From the cell containing the given text, extract its center point as [x, y] coordinate. 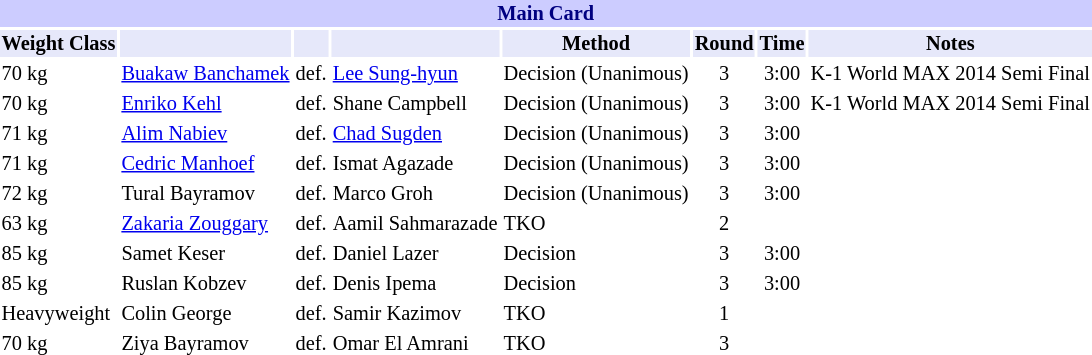
Chad Sugden [415, 134]
Shane Campbell [415, 104]
Notes [950, 44]
Time [782, 44]
Round [724, 44]
Heavyweight [58, 314]
Colin George [206, 314]
Cedric Manhoef [206, 164]
Samir Kazimov [415, 314]
Buakaw Banchamek [206, 74]
Daniel Lazer [415, 254]
63 kg [58, 224]
Lee Sung-hyun [415, 74]
Enriko Kehl [206, 104]
Weight Class [58, 44]
2 [724, 224]
Denis Ipema [415, 284]
Ismat Agazade [415, 164]
Main Card [546, 14]
1 [724, 314]
72 kg [58, 194]
Samet Keser [206, 254]
Method [596, 44]
Zakaria Zouggary [206, 224]
Alim Nabiev [206, 134]
Marco Groh [415, 194]
Ruslan Kobzev [206, 284]
Aamil Sahmarazade [415, 224]
Tural Bayramov [206, 194]
